Locate the cell with the specified text and output its [x, y] center coordinate. 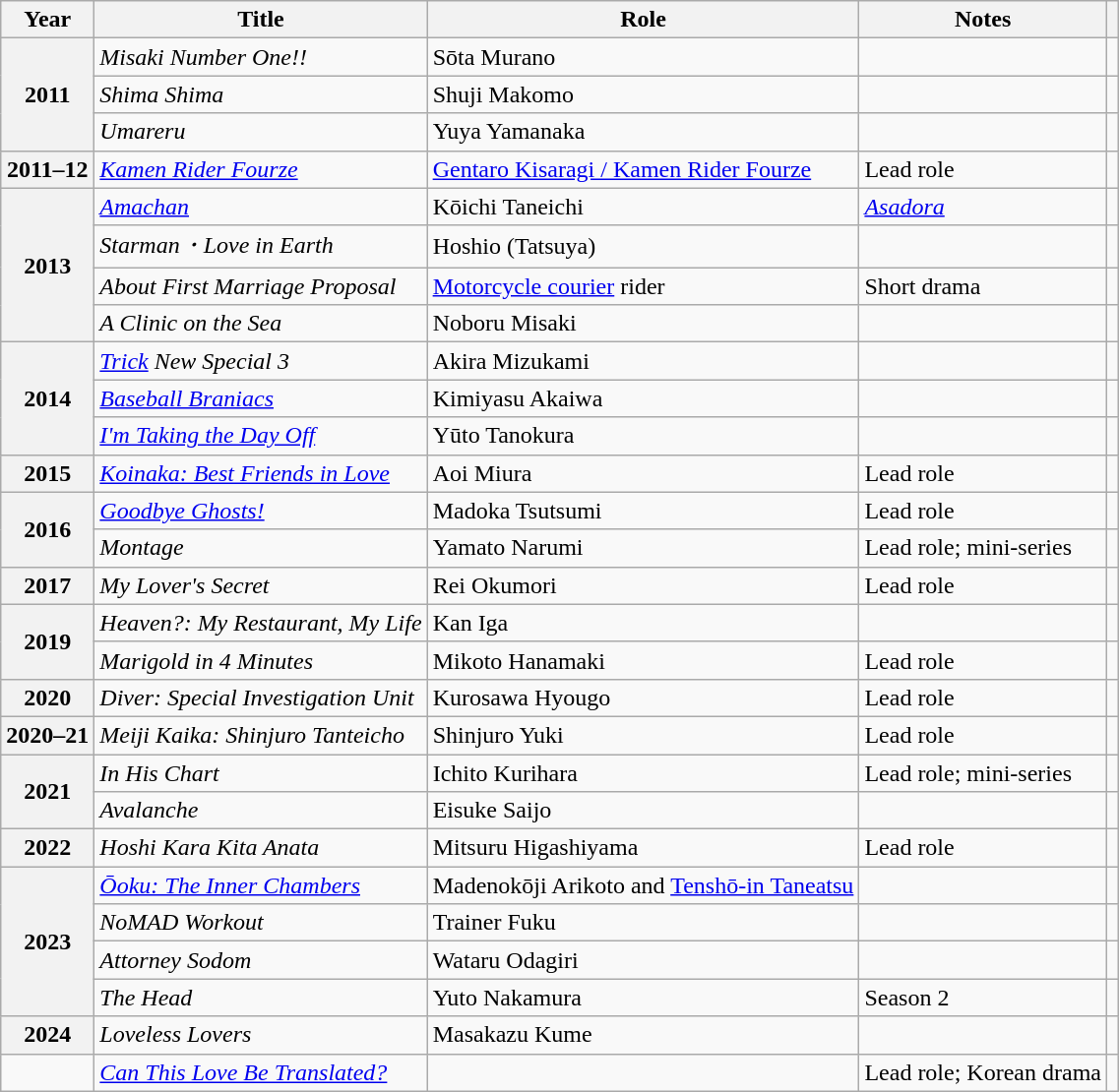
Kamen Rider Fourze [261, 169]
Hoshio (Tatsuya) [644, 246]
Yuya Yamanaka [644, 132]
Asadora [983, 207]
Yuto Nakamura [644, 998]
2020 [47, 698]
2021 [47, 791]
Title [261, 20]
Trainer Fuku [644, 923]
Gentaro Kisaragi / Kamen Rider Fourze [644, 169]
2013 [47, 266]
2017 [47, 585]
Role [644, 20]
Kurosawa Hyougo [644, 698]
Loveless Lovers [261, 1035]
2019 [47, 641]
Goodbye Ghosts! [261, 511]
Rei Okumori [644, 585]
2022 [47, 848]
Umareru [261, 132]
Amachan [261, 207]
Eisuke Saijo [644, 811]
Noboru Misaki [644, 324]
2024 [47, 1035]
Trick New Special 3 [261, 361]
Shuji Makomo [644, 94]
Hoshi Kara Kita Anata [261, 848]
2011–12 [47, 169]
Ōoku: The Inner Chambers [261, 885]
Season 2 [983, 998]
Yamato Narumi [644, 548]
Madoka Tsutsumi [644, 511]
Misaki Number One!! [261, 57]
A Clinic on the Sea [261, 324]
2014 [47, 398]
Diver: Special Investigation Unit [261, 698]
Lead role; Korean drama [983, 1072]
Marigold in 4 Minutes [261, 660]
Ichito Kurihara [644, 772]
I'm Taking the Day Off [261, 436]
Mitsuru Higashiyama [644, 848]
Year [47, 20]
Wataru Odagiri [644, 960]
Kan Iga [644, 623]
Akira Mizukami [644, 361]
My Lover's Secret [261, 585]
About First Marriage Proposal [261, 286]
Kimiyasu Akaiwa [644, 398]
Montage [261, 548]
Meiji Kaika: Shinjuro Tanteicho [261, 735]
Can This Love Be Translated? [261, 1072]
Yūto Tanokura [644, 436]
Baseball Braniacs [261, 398]
Koinaka: Best Friends in Love [261, 473]
Attorney Sodom [261, 960]
Masakazu Kume [644, 1035]
2016 [47, 529]
2015 [47, 473]
2020–21 [47, 735]
Notes [983, 20]
Madenokōji Arikoto and Tenshō-in Taneatsu [644, 885]
Shima Shima [261, 94]
Sōta Murano [644, 57]
Aoi Miura [644, 473]
Shinjuro Yuki [644, 735]
2023 [47, 941]
2011 [47, 94]
NoMAD Workout [261, 923]
Starman・Love in Earth [261, 246]
Heaven?: My Restaurant, My Life [261, 623]
Kōichi Taneichi [644, 207]
Short drama [983, 286]
Avalanche [261, 811]
In His Chart [261, 772]
Mikoto Hanamaki [644, 660]
The Head [261, 998]
Motorcycle courier rider [644, 286]
